Determine the (X, Y) coordinate at the center of the cell enclosing the given text.  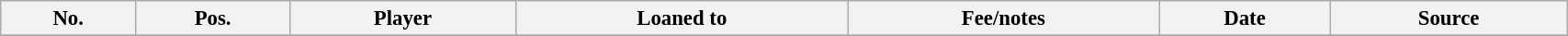
Date (1246, 18)
Pos. (213, 18)
Fee/notes (1003, 18)
Source (1448, 18)
Loaned to (682, 18)
Player (403, 18)
No. (68, 18)
